Extract the [X, Y] coordinate from the center of the cell holding the provided text.  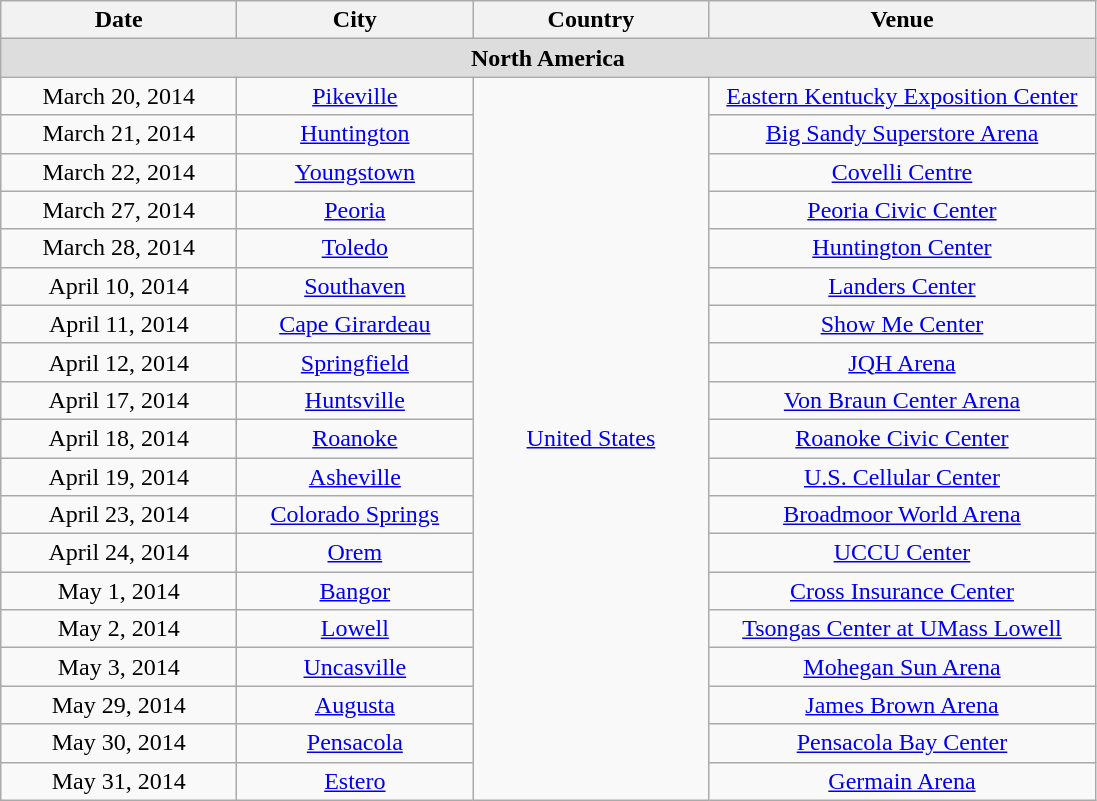
City [355, 20]
April 18, 2014 [119, 438]
Germain Arena [902, 781]
April 17, 2014 [119, 400]
Peoria [355, 210]
March 22, 2014 [119, 172]
Broadmoor World Arena [902, 515]
Pensacola Bay Center [902, 743]
April 12, 2014 [119, 362]
Asheville [355, 477]
Estero [355, 781]
May 29, 2014 [119, 705]
UCCU Center [902, 553]
May 3, 2014 [119, 667]
James Brown Arena [902, 705]
April 11, 2014 [119, 324]
Huntington [355, 134]
Pensacola [355, 743]
Uncasville [355, 667]
Southaven [355, 286]
April 19, 2014 [119, 477]
May 1, 2014 [119, 591]
Toledo [355, 248]
Huntsville [355, 400]
May 31, 2014 [119, 781]
Bangor [355, 591]
Country [591, 20]
Cross Insurance Center [902, 591]
Pikeville [355, 96]
Show Me Center [902, 324]
Cape Girardeau [355, 324]
Venue [902, 20]
Tsongas Center at UMass Lowell [902, 629]
United States [591, 438]
May 2, 2014 [119, 629]
Von Braun Center Arena [902, 400]
Landers Center [902, 286]
Huntington Center [902, 248]
Mohegan Sun Arena [902, 667]
Colorado Springs [355, 515]
JQH Arena [902, 362]
North America [548, 58]
Peoria Civic Center [902, 210]
Orem [355, 553]
April 10, 2014 [119, 286]
Covelli Centre [902, 172]
April 24, 2014 [119, 553]
March 20, 2014 [119, 96]
March 28, 2014 [119, 248]
Augusta [355, 705]
March 27, 2014 [119, 210]
Date [119, 20]
Big Sandy Superstore Arena [902, 134]
March 21, 2014 [119, 134]
Roanoke Civic Center [902, 438]
May 30, 2014 [119, 743]
Roanoke [355, 438]
Youngstown [355, 172]
April 23, 2014 [119, 515]
Lowell [355, 629]
U.S. Cellular Center [902, 477]
Eastern Kentucky Exposition Center [902, 96]
Springfield [355, 362]
